Identify which cell holds the provided text, then report its (X, Y) central coordinate. 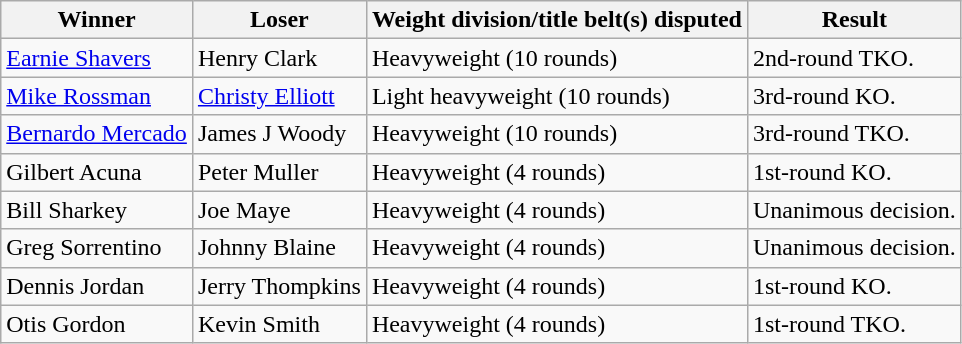
Winner (97, 20)
2nd-round TKO. (854, 58)
Loser (279, 20)
Greg Sorrentino (97, 248)
Kevin Smith (279, 324)
Earnie Shavers (97, 58)
Weight division/title belt(s) disputed (556, 20)
Otis Gordon (97, 324)
Henry Clark (279, 58)
Dennis Jordan (97, 286)
Gilbert Acuna (97, 172)
Result (854, 20)
Bill Sharkey (97, 210)
James J Woody (279, 134)
Mike Rossman (97, 96)
Bernardo Mercado (97, 134)
Christy Elliott (279, 96)
Light heavyweight (10 rounds) (556, 96)
Jerry Thompkins (279, 286)
3rd-round KO. (854, 96)
3rd-round TKO. (854, 134)
Johnny Blaine (279, 248)
1st-round TKO. (854, 324)
Joe Maye (279, 210)
Peter Muller (279, 172)
